Detect which cell encompasses the target text, then output its (X, Y) center coordinate. 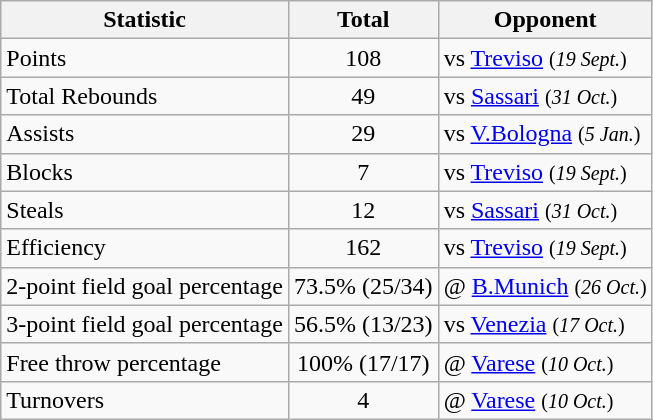
73.5% (25/34) (363, 286)
Free throw percentage (145, 362)
Turnovers (145, 400)
Statistic (145, 20)
7 (363, 172)
Opponent (545, 20)
Blocks (145, 172)
Points (145, 58)
Assists (145, 134)
29 (363, 134)
vs V.Bologna (5 Jan.) (545, 134)
Steals (145, 210)
3-point field goal percentage (145, 324)
Efficiency (145, 248)
56.5% (13/23) (363, 324)
2-point field goal percentage (145, 286)
4 (363, 400)
vs Venezia (17 Oct.) (545, 324)
108 (363, 58)
49 (363, 96)
@ B.Munich (26 Oct.) (545, 286)
Total (363, 20)
100% (17/17) (363, 362)
162 (363, 248)
12 (363, 210)
Total Rebounds (145, 96)
